Capture the cell that displays the provided text and extract its (X, Y) central coordinate. 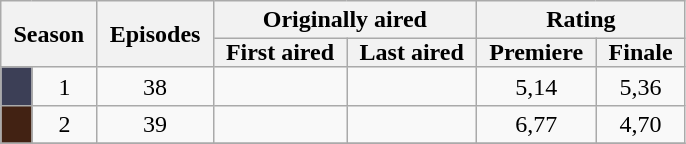
4,70 (641, 124)
39 (155, 124)
Last aired (412, 53)
First aired (280, 53)
1 (64, 86)
Premiere (536, 53)
6,77 (536, 124)
2 (64, 124)
Finale (641, 53)
Rating (582, 20)
Season (49, 34)
5,14 (536, 86)
Episodes (155, 34)
Originally aired (344, 20)
38 (155, 86)
5,36 (641, 86)
